Output the (x, y) coordinate of the center of the cell containing the given text.  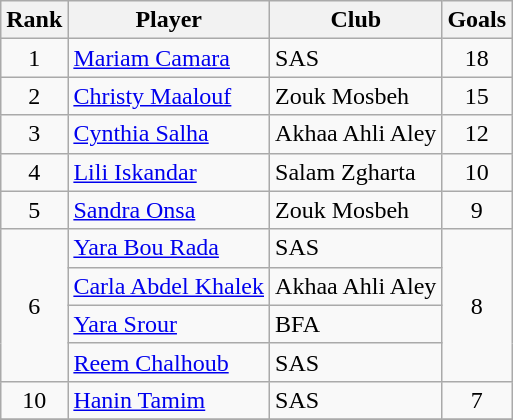
8 (477, 305)
3 (34, 134)
Player (169, 20)
9 (477, 210)
18 (477, 58)
Cynthia Salha (169, 134)
Sandra Onsa (169, 210)
Reem Chalhoub (169, 362)
Carla Abdel Khalek (169, 286)
Yara Srour (169, 324)
7 (477, 400)
4 (34, 172)
Mariam Camara (169, 58)
5 (34, 210)
Goals (477, 20)
BFA (356, 324)
2 (34, 96)
Hanin Tamim (169, 400)
Yara Bou Rada (169, 248)
1 (34, 58)
12 (477, 134)
Lili Iskandar (169, 172)
Rank (34, 20)
Club (356, 20)
6 (34, 305)
15 (477, 96)
Salam Zgharta (356, 172)
Christy Maalouf (169, 96)
